Determine the (X, Y) coordinate at the center of the cell enclosing the given text.  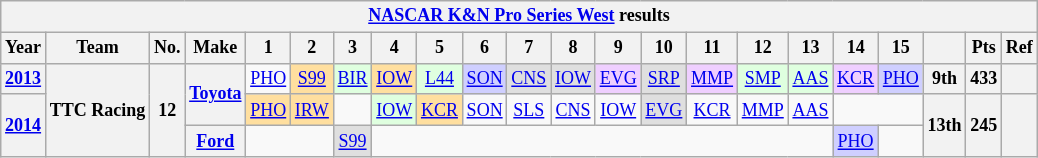
1 (268, 48)
Make (216, 48)
IRW (312, 110)
SMP (762, 78)
2 (312, 48)
433 (984, 78)
3 (352, 48)
2014 (24, 125)
8 (574, 48)
6 (484, 48)
11 (712, 48)
Year (24, 48)
14 (856, 48)
BIR (352, 78)
SRP (664, 78)
2013 (24, 78)
Ref (1020, 48)
SLS (529, 110)
7 (529, 48)
TTC Racing (97, 110)
15 (900, 48)
Ford (216, 140)
No. (168, 48)
9 (618, 48)
Toyota (216, 94)
9th (944, 78)
NASCAR K&N Pro Series West results (519, 16)
245 (984, 125)
13th (944, 125)
5 (440, 48)
13 (810, 48)
Pts (984, 48)
Team (97, 48)
10 (664, 48)
L44 (440, 78)
4 (394, 48)
